Return (X, Y) of the center of cell containing provided text 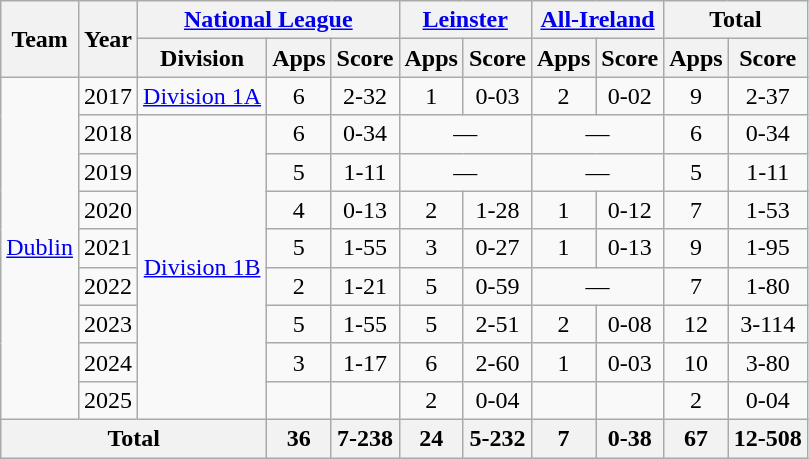
Team (40, 39)
2022 (108, 286)
4 (299, 210)
2025 (108, 400)
Dublin (40, 248)
10 (696, 362)
Leinster (465, 20)
2017 (108, 96)
2-60 (497, 362)
0-08 (630, 324)
1-53 (768, 210)
Year (108, 39)
All-Ireland (597, 20)
5-232 (497, 438)
National League (268, 20)
0-27 (497, 248)
1-95 (768, 248)
2018 (108, 134)
Division 1A (202, 96)
0-38 (630, 438)
2-37 (768, 96)
2020 (108, 210)
Division 1B (202, 267)
2019 (108, 172)
1-28 (497, 210)
2021 (108, 248)
12-508 (768, 438)
1-21 (365, 286)
1-17 (365, 362)
24 (431, 438)
0-02 (630, 96)
3-80 (768, 362)
0-59 (497, 286)
0-12 (630, 210)
12 (696, 324)
2-51 (497, 324)
67 (696, 438)
2024 (108, 362)
3-114 (768, 324)
1-80 (768, 286)
2023 (108, 324)
7-238 (365, 438)
36 (299, 438)
2-32 (365, 96)
Division (202, 58)
